Return (x, y) of the center of cell containing provided text 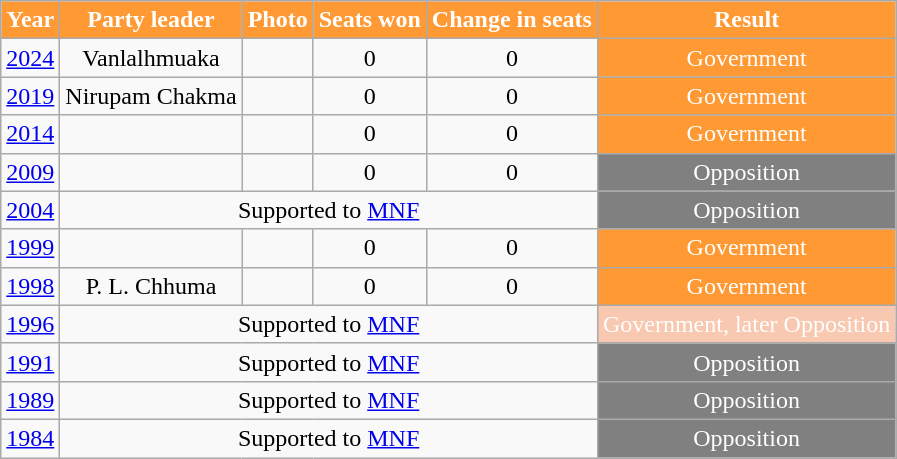
2024 (30, 58)
1999 (30, 248)
Nirupam Chakma (151, 96)
Vanlalhmuaka (151, 58)
P. L. Chhuma (151, 286)
2019 (30, 96)
1984 (30, 438)
Result (746, 20)
1998 (30, 286)
2009 (30, 172)
Seats won (370, 20)
1989 (30, 400)
1996 (30, 324)
2014 (30, 134)
1991 (30, 362)
Government, later Opposition (746, 324)
Party leader (151, 20)
2004 (30, 210)
Change in seats (512, 20)
Year (30, 20)
Photo (278, 20)
